For the text-containing cell, return its midpoint in (x, y) coordinate format. 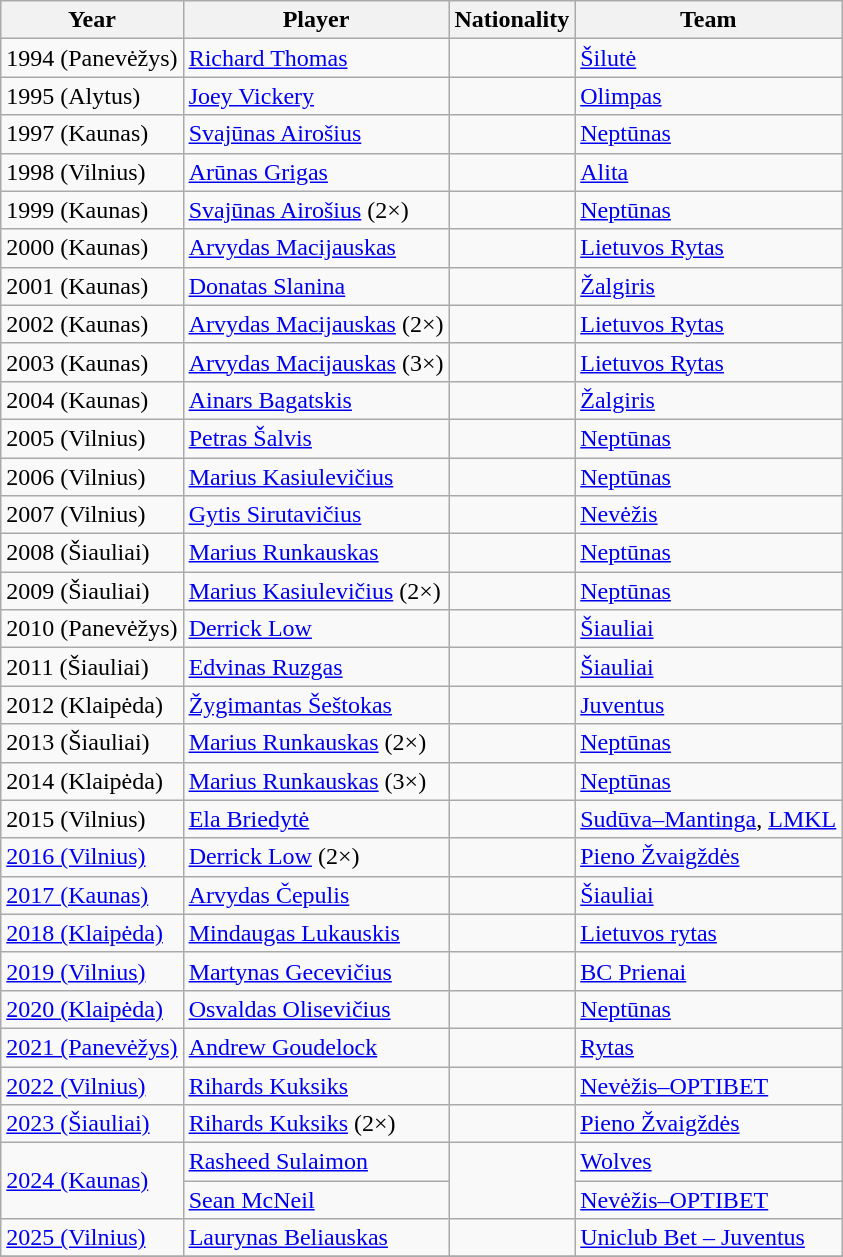
Arvydas Macijauskas (2×) (316, 324)
Rihards Kuksiks (316, 1085)
Olimpas (708, 96)
2005 (Vilnius) (92, 438)
Ainars Bagatskis (316, 400)
2007 (Vilnius) (92, 515)
Alita (708, 172)
Osvaldas Olisevičius (316, 1009)
2008 (Šiauliai) (92, 553)
Juventus (708, 705)
2023 (Šiauliai) (92, 1124)
Svajūnas Airošius (316, 134)
Nevėžis (708, 515)
Arvydas Čepulis (316, 895)
2017 (Kaunas) (92, 895)
Nationality (512, 20)
Richard Thomas (316, 58)
2020 (Klaipėda) (92, 1009)
Petras Šalvis (316, 438)
Sudūva–Mantinga, LMKL (708, 819)
2012 (Klaipėda) (92, 705)
Derrick Low (316, 629)
2003 (Kaunas) (92, 362)
2018 (Klaipėda) (92, 933)
Year (92, 20)
Wolves (708, 1162)
2014 (Klaipėda) (92, 781)
BC Prienai (708, 971)
Derrick Low (2×) (316, 857)
Gytis Sirutavičius (316, 515)
Sean McNeil (316, 1200)
Žygimantas Šeštokas (316, 705)
Rihards Kuksiks (2×) (316, 1124)
2010 (Panevėžys) (92, 629)
1995 (Alytus) (92, 96)
Svajūnas Airošius (2×) (316, 210)
Mindaugas Lukauskis (316, 933)
2001 (Kaunas) (92, 286)
2022 (Vilnius) (92, 1085)
2006 (Vilnius) (92, 477)
Rasheed Sulaimon (316, 1162)
Arvydas Macijauskas (3×) (316, 362)
Marius Runkauskas (2×) (316, 743)
2015 (Vilnius) (92, 819)
Arvydas Macijauskas (316, 248)
Ela Briedytė (316, 819)
2025 (Vilnius) (92, 1238)
Team (708, 20)
2016 (Vilnius) (92, 857)
Uniclub Bet – Juventus (708, 1238)
2009 (Šiauliai) (92, 591)
1994 (Panevėžys) (92, 58)
Laurynas Beliauskas (316, 1238)
2024 (Kaunas) (92, 1181)
1997 (Kaunas) (92, 134)
Arūnas Grigas (316, 172)
2011 (Šiauliai) (92, 667)
Martynas Gecevičius (316, 971)
Andrew Goudelock (316, 1047)
2013 (Šiauliai) (92, 743)
Marius Kasiulevičius (316, 477)
1999 (Kaunas) (92, 210)
Lietuvos rytas (708, 933)
Rytas (708, 1047)
Donatas Slanina (316, 286)
2002 (Kaunas) (92, 324)
Edvinas Ruzgas (316, 667)
2000 (Kaunas) (92, 248)
Šilutė (708, 58)
Marius Runkauskas (316, 553)
2004 (Kaunas) (92, 400)
2021 (Panevėžys) (92, 1047)
Marius Runkauskas (3×) (316, 781)
1998 (Vilnius) (92, 172)
Marius Kasiulevičius (2×) (316, 591)
Player (316, 20)
2019 (Vilnius) (92, 971)
Joey Vickery (316, 96)
